From the cell containing the given text, extract its center point as [X, Y] coordinate. 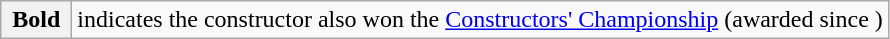
indicates the constructor also won the Constructors' Championship (awarded since ) [480, 20]
Bold [36, 20]
